From the cell containing the given text, extract its center point as (X, Y) coordinate. 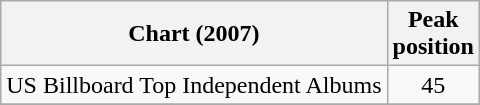
Peakposition (433, 34)
45 (433, 85)
Chart (2007) (194, 34)
US Billboard Top Independent Albums (194, 85)
